From the cell containing the given text, extract its center point as [X, Y] coordinate. 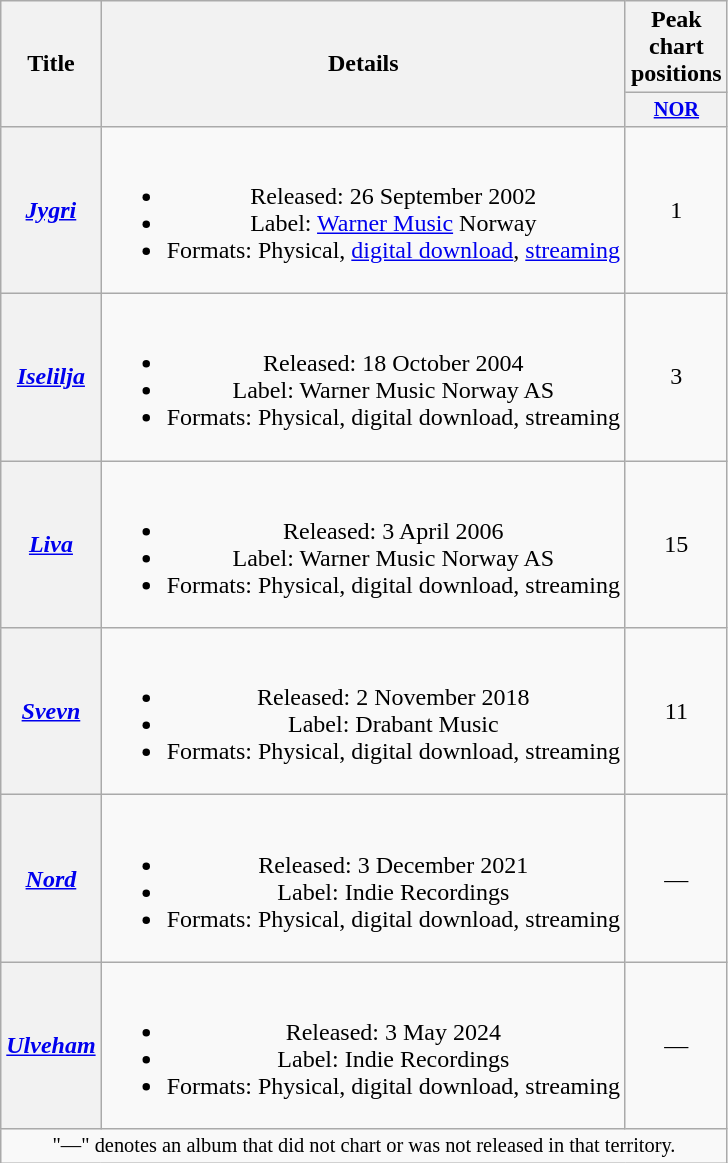
NOR [676, 110]
11 [676, 712]
Peak chart positions [676, 47]
Nord [51, 878]
Iselilja [51, 378]
Details [363, 64]
Released: 3 December 2021Label: Indie RecordingsFormats: Physical, digital download, streaming [363, 878]
Released: 2 November 2018Label: Drabant MusicFormats: Physical, digital download, streaming [363, 712]
15 [676, 544]
Released: 18 October 2004Label: Warner Music Norway ASFormats: Physical, digital download, streaming [363, 378]
1 [676, 210]
"—" denotes an album that did not chart or was not released in that territory. [364, 1146]
Liva [51, 544]
Released: 26 September 2002Label: Warner Music NorwayFormats: Physical, digital download, streaming [363, 210]
Released: 3 May 2024Label: Indie RecordingsFormats: Physical, digital download, streaming [363, 1046]
Ulveham [51, 1046]
Released: 3 April 2006Label: Warner Music Norway ASFormats: Physical, digital download, streaming [363, 544]
Jygri [51, 210]
Svevn [51, 712]
Title [51, 64]
3 [676, 378]
